Search for the cell housing the specified text and yield its (X, Y) center coordinate. 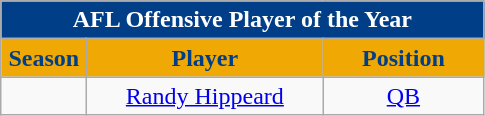
Player (205, 58)
Season (44, 58)
QB (404, 96)
Position (404, 58)
Randy Hippeard (205, 96)
AFL Offensive Player of the Year (242, 20)
